Output the [X, Y] coordinate of the center of the cell containing the given text.  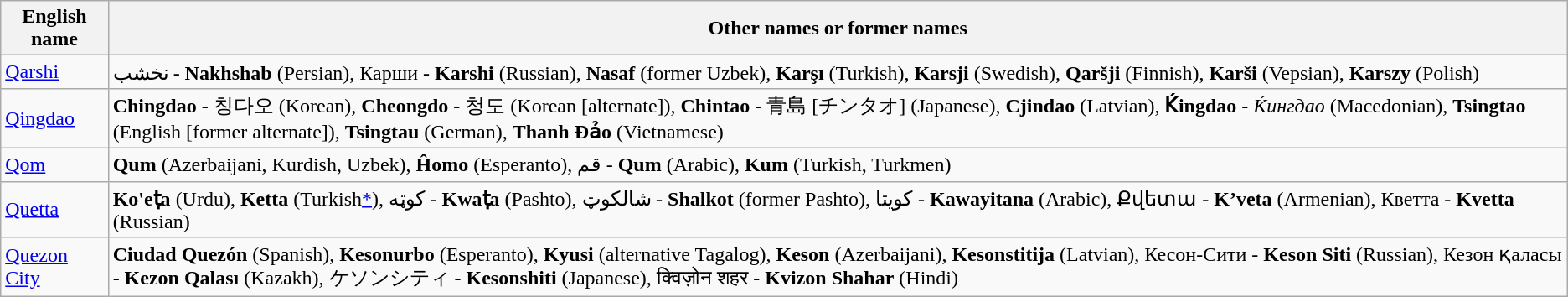
Quezon City [54, 267]
Qum (Azerbaijani, Kurdish, Uzbek), Ĥomo (Esperanto), قم - Qum (Arabic), Kum (Turkish, Turkmen) [838, 164]
Quetta [54, 210]
English name [54, 29]
Other names or former names [838, 29]
Qingdao [54, 117]
Qarshi [54, 72]
Qom [54, 164]
